Identify which cell holds the provided text, then report its (X, Y) central coordinate. 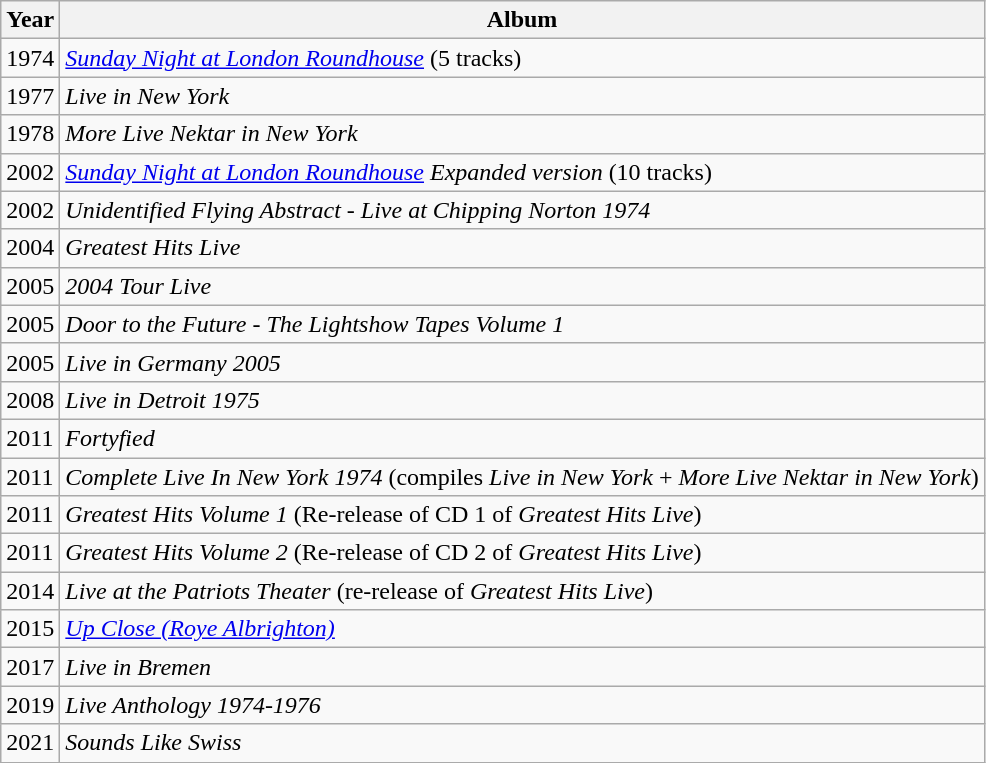
Fortyfied (522, 438)
Greatest Hits Volume 2 (Re-release of CD 2 of Greatest Hits Live) (522, 553)
2021 (30, 743)
Live Anthology 1974-1976 (522, 705)
Sunday Night at London Roundhouse Expanded version (10 tracks) (522, 172)
Live in Germany 2005 (522, 362)
2008 (30, 400)
2004 Tour Live (522, 286)
More Live Nektar in New York (522, 134)
Year (30, 20)
Sounds Like Swiss (522, 743)
Unidentified Flying Abstract - Live at Chipping Norton 1974 (522, 210)
2014 (30, 591)
2017 (30, 667)
Greatest Hits Volume 1 (Re-release of CD 1 of Greatest Hits Live) (522, 515)
1974 (30, 58)
Live in New York (522, 96)
Album (522, 20)
1978 (30, 134)
Up Close (Roye Albrighton) (522, 629)
Greatest Hits Live (522, 248)
2015 (30, 629)
Door to the Future - The Lightshow Tapes Volume 1 (522, 324)
1977 (30, 96)
Sunday Night at London Roundhouse (5 tracks) (522, 58)
2019 (30, 705)
Live in Detroit 1975 (522, 400)
Live at the Patriots Theater (re-release of Greatest Hits Live) (522, 591)
2004 (30, 248)
Complete Live In New York 1974 (compiles Live in New York + More Live Nektar in New York) (522, 477)
Live in Bremen (522, 667)
